Identify which cell holds the provided text, then report its (x, y) central coordinate. 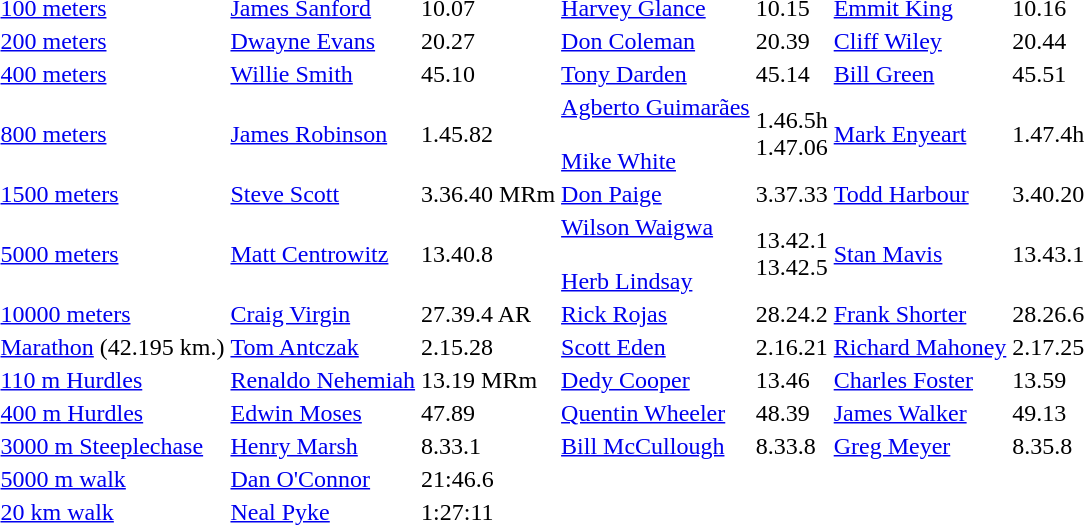
Don Paige (656, 194)
Henry Marsh (323, 446)
Greg Meyer (920, 446)
45.14 (792, 74)
Rick Rojas (656, 314)
Scott Eden (656, 347)
Craig Virgin (323, 314)
Todd Harbour (920, 194)
Agberto GuimarãesMike White (656, 134)
Frank Shorter (920, 314)
13.19 MRm (488, 380)
Bill Green (920, 74)
3.37.33 (792, 194)
3.36.40 MRm (488, 194)
Renaldo Nehemiah (323, 380)
47.89 (488, 413)
48.39 (792, 413)
Willie Smith (323, 74)
1.46.5h1.47.06 (792, 134)
Don Coleman (656, 41)
45.10 (488, 74)
27.39.4 AR (488, 314)
Tom Antczak (323, 347)
James Robinson (323, 134)
Cliff Wiley (920, 41)
Quentin Wheeler (656, 413)
James Walker (920, 413)
2.15.28 (488, 347)
8.33.8 (792, 446)
28.24.2 (792, 314)
Wilson WaigwaHerb Lindsay (656, 254)
Stan Mavis (920, 254)
Matt Centrowitz (323, 254)
13.46 (792, 380)
20.39 (792, 41)
8.33.1 (488, 446)
21:46.6 (488, 479)
Steve Scott (323, 194)
13.42.113.42.5 (792, 254)
Mark Enyeart (920, 134)
Charles Foster (920, 380)
Tony Darden (656, 74)
Bill McCullough (656, 446)
Dwayne Evans (323, 41)
Dedy Cooper (656, 380)
20.27 (488, 41)
13.40.8 (488, 254)
Edwin Moses (323, 413)
2.16.21 (792, 347)
1.45.82 (488, 134)
Dan O'Connor (323, 479)
Richard Mahoney (920, 347)
